Return the (X, Y) coordinate for the center point of the cell that contains the specified text.  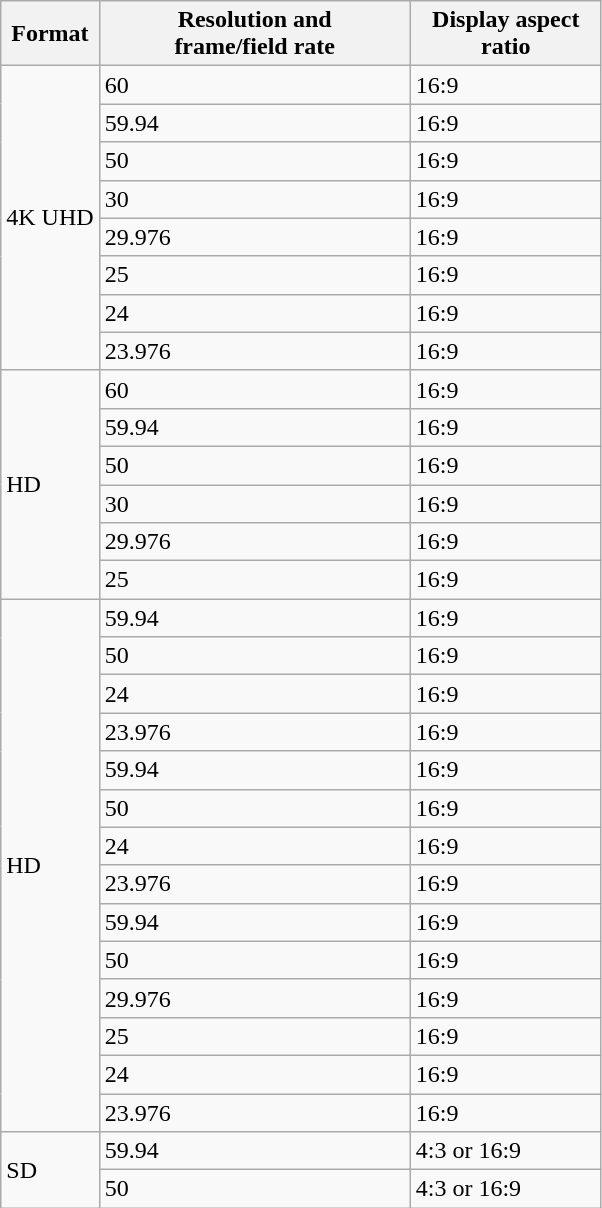
SD (50, 1170)
4K UHD (50, 218)
Display aspect ratio (506, 34)
Format (50, 34)
Resolution andframe/field rate (254, 34)
